Find where the given text appears and provide that cell's center as [x, y] coordinate. 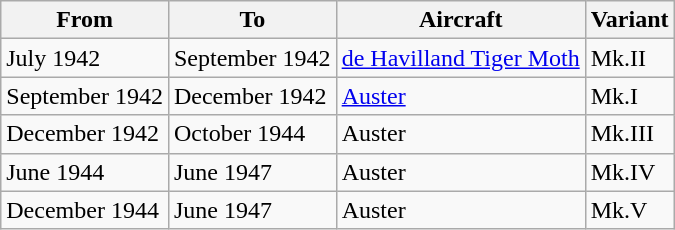
Mk.I [630, 96]
June 1944 [85, 172]
Aircraft [460, 20]
July 1942 [85, 58]
October 1944 [252, 134]
de Havilland Tiger Moth [460, 58]
To [252, 20]
Variant [630, 20]
From [85, 20]
Mk.II [630, 58]
Mk.V [630, 210]
Mk.IV [630, 172]
Mk.III [630, 134]
December 1944 [85, 210]
